Provide the [x, y] coordinate of the cell's center where the given text is located.  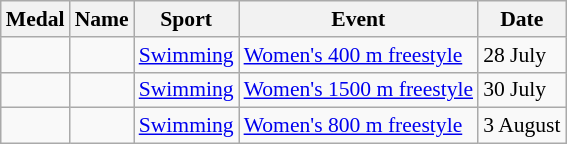
28 July [522, 55]
Name [102, 19]
Women's 800 m freestyle [358, 126]
Medal [36, 19]
Sport [186, 19]
Date [522, 19]
3 August [522, 126]
Event [358, 19]
Women's 1500 m freestyle [358, 90]
30 July [522, 90]
Women's 400 m freestyle [358, 55]
